Scan for the cell matching the given text and deliver its [x, y] coordinate at center. 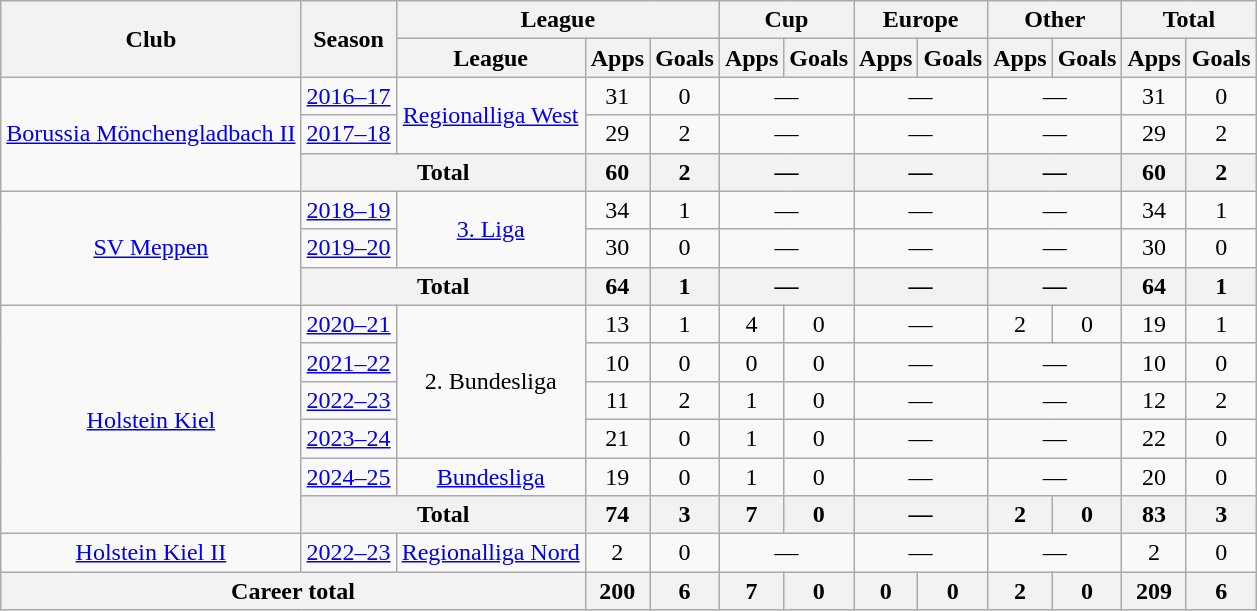
Regionalliga West [490, 115]
12 [1154, 400]
SV Meppen [151, 248]
Holstein Kiel II [151, 553]
2019–20 [348, 248]
3. Liga [490, 229]
Career total [293, 591]
2016–17 [348, 96]
200 [617, 591]
2024–25 [348, 477]
4 [751, 324]
22 [1154, 438]
Club [151, 39]
21 [617, 438]
209 [1154, 591]
Other [1055, 20]
20 [1154, 477]
2017–18 [348, 134]
Borussia Mönchengladbach II [151, 134]
2020–21 [348, 324]
2018–19 [348, 210]
13 [617, 324]
83 [1154, 515]
2. Bundesliga [490, 381]
2023–24 [348, 438]
Bundesliga [490, 477]
74 [617, 515]
Season [348, 39]
Europe [921, 20]
Holstein Kiel [151, 419]
Cup [786, 20]
11 [617, 400]
2021–22 [348, 362]
Regionalliga Nord [490, 553]
